Identify which cell holds the provided text, then report its [X, Y] central coordinate. 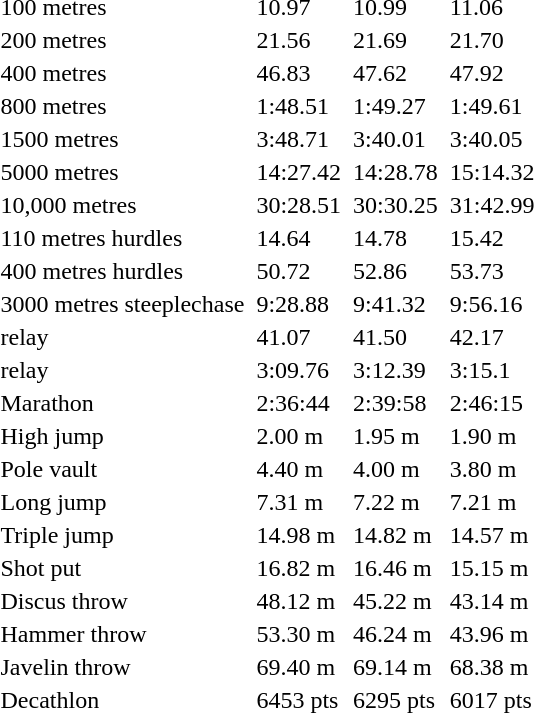
2.00 m [299, 436]
41.07 [299, 337]
45.22 m [396, 601]
14.78 [396, 238]
3:40.01 [396, 139]
4.40 m [299, 469]
53.30 m [299, 634]
14:27.42 [299, 172]
1.95 m [396, 436]
2:39:58 [396, 403]
14.98 m [299, 535]
52.86 [396, 271]
7.22 m [396, 502]
46.83 [299, 73]
30:30.25 [396, 205]
3:12.39 [396, 370]
4.00 m [396, 469]
16.46 m [396, 568]
14:28.78 [396, 172]
16.82 m [299, 568]
41.50 [396, 337]
46.24 m [396, 634]
14.82 m [396, 535]
2:36:44 [299, 403]
21.56 [299, 40]
47.62 [396, 73]
69.40 m [299, 667]
1:48.51 [299, 106]
1:49.27 [396, 106]
3:48.71 [299, 139]
3:09.76 [299, 370]
14.64 [299, 238]
9:28.88 [299, 304]
9:41.32 [396, 304]
21.69 [396, 40]
7.31 m [299, 502]
30:28.51 [299, 205]
50.72 [299, 271]
69.14 m [396, 667]
48.12 m [299, 601]
